Output the (X, Y) coordinate of the center of the cell containing the given text.  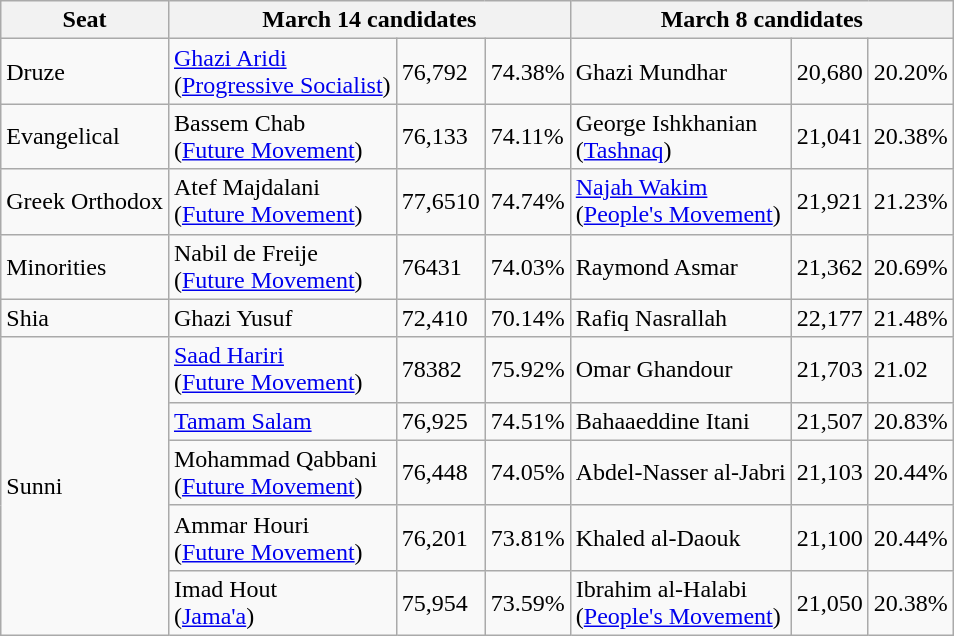
Rafiq Nasrallah (680, 318)
75.92% (528, 370)
20,680 (830, 72)
Saad Hariri(Future Movement) (282, 370)
Khaled al-Daouk (680, 538)
21,507 (830, 421)
Ghazi Aridi(Progressive Socialist) (282, 72)
20.20% (910, 72)
Nabil de Freije(Future Movement) (282, 266)
March 8 candidates (762, 20)
21.02 (910, 370)
78382 (440, 370)
21.23% (910, 202)
22,177 (830, 318)
Najah Wakim(People's Movement) (680, 202)
Evangelical (85, 136)
Tamam Salam (282, 421)
21.48% (910, 318)
21,362 (830, 266)
20.69% (910, 266)
Mohammad Qabbani(Future Movement) (282, 472)
Abdel-Nasser al-Jabri (680, 472)
Ammar Houri(Future Movement) (282, 538)
George Ishkhanian(Tashnaq) (680, 136)
21,103 (830, 472)
73.59% (528, 602)
Raymond Asmar (680, 266)
73.81% (528, 538)
74.51% (528, 421)
74.74% (528, 202)
21,921 (830, 202)
74.05% (528, 472)
21,100 (830, 538)
76,201 (440, 538)
21,050 (830, 602)
76,448 (440, 472)
March 14 candidates (369, 20)
Imad Hout(Jama'a) (282, 602)
72,410 (440, 318)
Bahaaeddine Itani (680, 421)
Ghazi Yusuf (282, 318)
21,041 (830, 136)
Druze (85, 72)
Atef Majdalani(Future Movement) (282, 202)
Omar Ghandour (680, 370)
76,925 (440, 421)
Ghazi Mundhar (680, 72)
Bassem Chab(Future Movement) (282, 136)
77,6510 (440, 202)
76,792 (440, 72)
74.03% (528, 266)
74.38% (528, 72)
76,133 (440, 136)
70.14% (528, 318)
Greek Orthodox (85, 202)
21,703 (830, 370)
Minorities (85, 266)
Ibrahim al-Halabi(People's Movement) (680, 602)
74.11% (528, 136)
76431 (440, 266)
Sunni (85, 486)
20.83% (910, 421)
75,954 (440, 602)
Shia (85, 318)
Seat (85, 20)
